For the text-containing cell, return its midpoint in [X, Y] coordinate format. 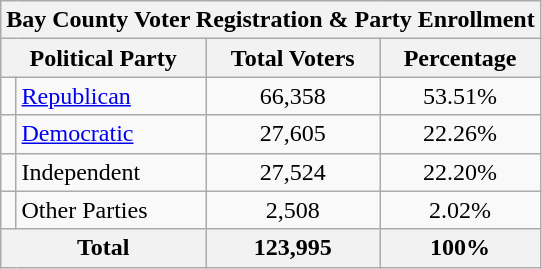
Independent [111, 172]
2,508 [293, 210]
66,358 [293, 96]
Bay County Voter Registration & Party Enrollment [270, 20]
27,524 [293, 172]
Total [104, 248]
2.02% [460, 210]
Total Voters [293, 58]
Democratic [111, 134]
22.20% [460, 172]
Political Party [104, 58]
100% [460, 248]
Republican [111, 96]
27,605 [293, 134]
Percentage [460, 58]
53.51% [460, 96]
22.26% [460, 134]
123,995 [293, 248]
Other Parties [111, 210]
